Return (x, y) of the center of cell containing provided text 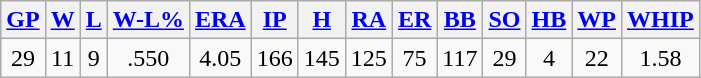
W (62, 20)
75 (414, 58)
WP (597, 20)
.550 (148, 58)
9 (94, 58)
1.58 (661, 58)
4 (549, 58)
11 (62, 58)
ER (414, 20)
125 (368, 58)
22 (597, 58)
ERA (220, 20)
SO (504, 20)
H (322, 20)
GP (23, 20)
HB (549, 20)
BB (460, 20)
RA (368, 20)
L (94, 20)
145 (322, 58)
4.05 (220, 58)
117 (460, 58)
166 (274, 58)
W-L% (148, 20)
WHIP (661, 20)
IP (274, 20)
